For the text-containing cell, return its midpoint in (x, y) coordinate format. 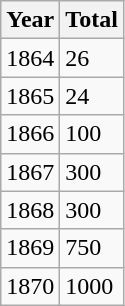
1866 (30, 134)
1865 (30, 96)
Year (30, 20)
1867 (30, 172)
1869 (30, 248)
1000 (92, 286)
750 (92, 248)
100 (92, 134)
1870 (30, 286)
Total (92, 20)
24 (92, 96)
26 (92, 58)
1868 (30, 210)
1864 (30, 58)
